Locate the cell with the specified text and output its [x, y] center coordinate. 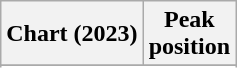
Chart (2023) [72, 34]
Peakposition [189, 34]
